Locate the cell with the specified text and output its [x, y] center coordinate. 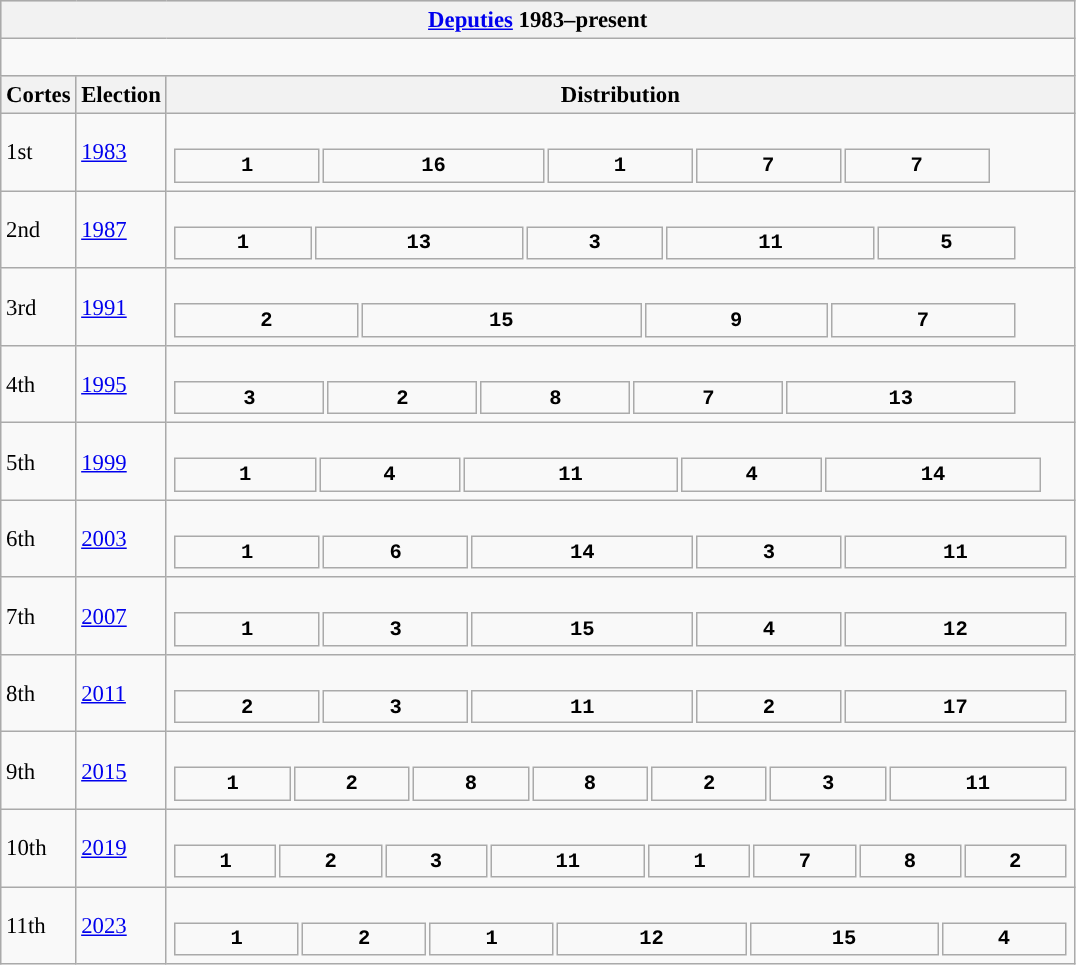
2015 [121, 770]
1st [38, 152]
Deputies 1983–present [538, 20]
8th [38, 694]
5th [38, 462]
1 2 3 11 1 7 8 2 [620, 848]
1983 [121, 152]
1 2 1 12 15 4 [620, 926]
9th [38, 770]
Distribution [620, 95]
1 2 8 8 2 3 11 [620, 770]
Election [121, 95]
1999 [121, 462]
5 [946, 243]
16 [434, 166]
2019 [121, 848]
1991 [121, 306]
Cortes [38, 95]
10th [38, 848]
11th [38, 926]
2011 [121, 694]
3rd [38, 306]
2023 [121, 926]
4th [38, 384]
2003 [121, 538]
6 [396, 553]
2007 [121, 616]
2 3 11 2 17 [620, 694]
6th [38, 538]
7th [38, 616]
1 13 3 11 5 [620, 230]
2 15 9 7 [620, 306]
2nd [38, 230]
1995 [121, 384]
1987 [121, 230]
1 3 15 4 12 [620, 616]
1 16 1 7 7 [620, 152]
1 4 11 4 14 [620, 462]
1 6 14 3 11 [620, 538]
3 2 8 7 13 [620, 384]
17 [956, 707]
9 [736, 321]
